Scan for the cell matching the given text and deliver its (X, Y) coordinate at center. 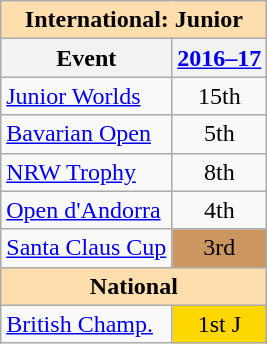
Open d'Andorra (86, 210)
National (134, 286)
4th (220, 210)
5th (220, 134)
2016–17 (220, 58)
British Champ. (86, 324)
NRW Trophy (86, 172)
Event (86, 58)
Junior Worlds (86, 96)
15th (220, 96)
Bavarian Open (86, 134)
8th (220, 172)
International: Junior (134, 20)
1st J (220, 324)
3rd (220, 248)
Santa Claus Cup (86, 248)
